Output the [x, y] coordinate of the center of the cell containing the given text.  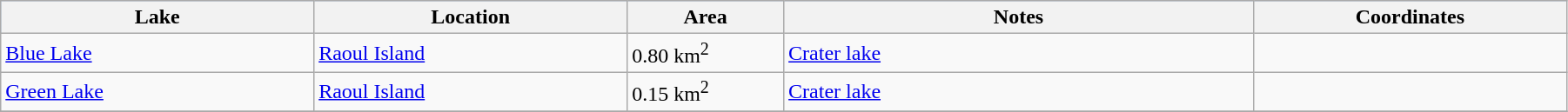
Notes [1019, 17]
Lake [157, 17]
0.15 km2 [706, 92]
Blue Lake [157, 54]
Area [706, 17]
Green Lake [157, 92]
0.80 km2 [706, 54]
Coordinates [1410, 17]
Location [471, 17]
